From the cell containing the given text, extract its center point as [x, y] coordinate. 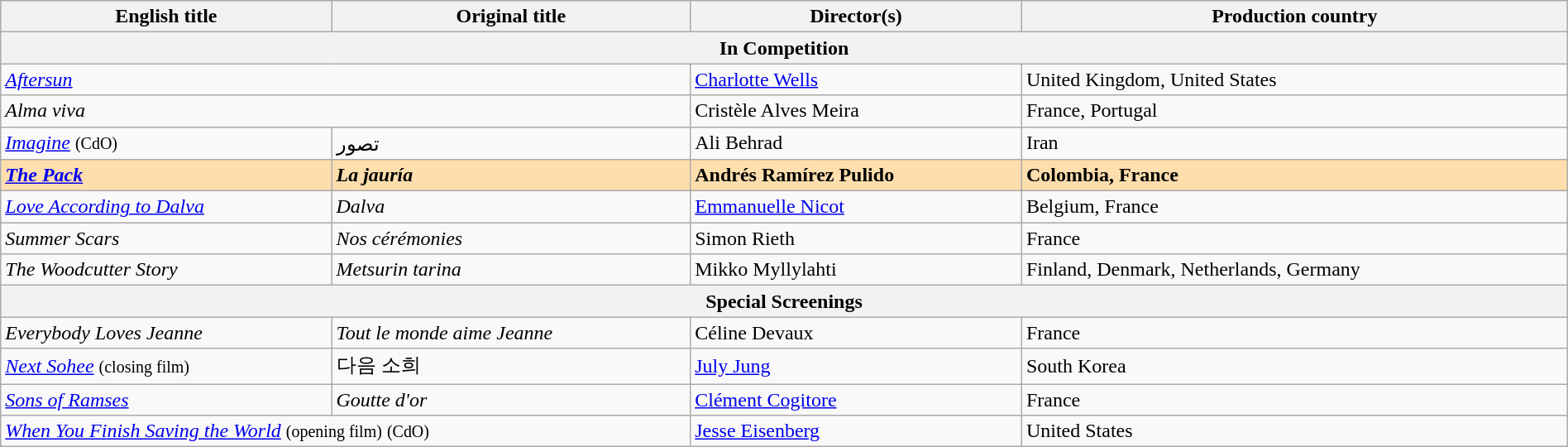
Clément Cogitore [857, 400]
Everybody Loves Jeanne [166, 333]
In Competition [784, 48]
South Korea [1294, 366]
Ali Behrad [857, 143]
Original title [511, 17]
Next Sohee (closing film) [166, 366]
United Kingdom, United States [1294, 79]
France, Portugal [1294, 111]
Colombia, France [1294, 175]
Director(s) [857, 17]
The Pack [166, 175]
La jauría [511, 175]
Cristèle Alves Meira [857, 111]
Nos cérémonies [511, 238]
Tout le monde aime Jeanne [511, 333]
Céline Devaux [857, 333]
Production country [1294, 17]
Metsurin tarina [511, 270]
Andrés Ramírez Pulido [857, 175]
Charlotte Wells [857, 79]
Love According to Dalva [166, 207]
تصور [511, 143]
다음 소희 [511, 366]
Alma viva [346, 111]
July Jung [857, 366]
Aftersun [346, 79]
The Woodcutter Story [166, 270]
Sons of Ramses [166, 400]
English title [166, 17]
Iran [1294, 143]
Goutte d'or [511, 400]
Jesse Eisenberg [857, 431]
Special Screenings [784, 301]
Finland, Denmark, Netherlands, Germany [1294, 270]
Imagine (CdO) [166, 143]
When You Finish Saving the World (opening film) (CdO) [346, 431]
Emmanuelle Nicot [857, 207]
Mikko Myllylahti [857, 270]
Simon Rieth [857, 238]
United States [1294, 431]
Dalva [511, 207]
Summer Scars [166, 238]
Belgium, France [1294, 207]
